For the text-containing cell, return its midpoint in (x, y) coordinate format. 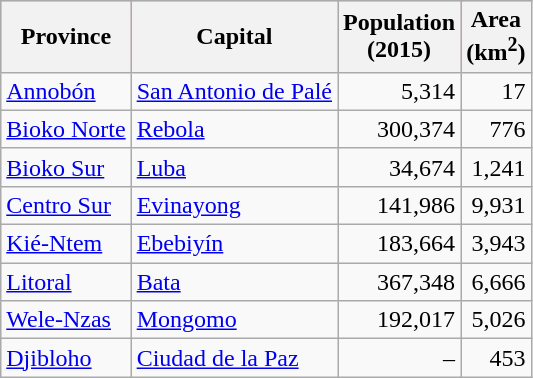
San Antonio de Palé (234, 91)
141,986 (400, 205)
Litoral (66, 282)
Population(2015) (400, 37)
Ciudad de la Paz (234, 358)
9,931 (496, 205)
1,241 (496, 167)
Annobón (66, 91)
192,017 (400, 320)
Province (66, 37)
6,666 (496, 282)
Evinayong (234, 205)
5,026 (496, 320)
Djibloho (66, 358)
Luba (234, 167)
Mongomo (234, 320)
Capital (234, 37)
Bioko Sur (66, 167)
Bioko Norte (66, 129)
– (400, 358)
Bata (234, 282)
Wele-Nzas (66, 320)
Ebebiyín (234, 244)
300,374 (400, 129)
Area(km2) (496, 37)
776 (496, 129)
34,674 (400, 167)
367,348 (400, 282)
3,943 (496, 244)
453 (496, 358)
183,664 (400, 244)
5,314 (400, 91)
Kié-Ntem (66, 244)
17 (496, 91)
Rebola (234, 129)
Centro Sur (66, 205)
